For the text-containing cell, return its midpoint in [X, Y] coordinate format. 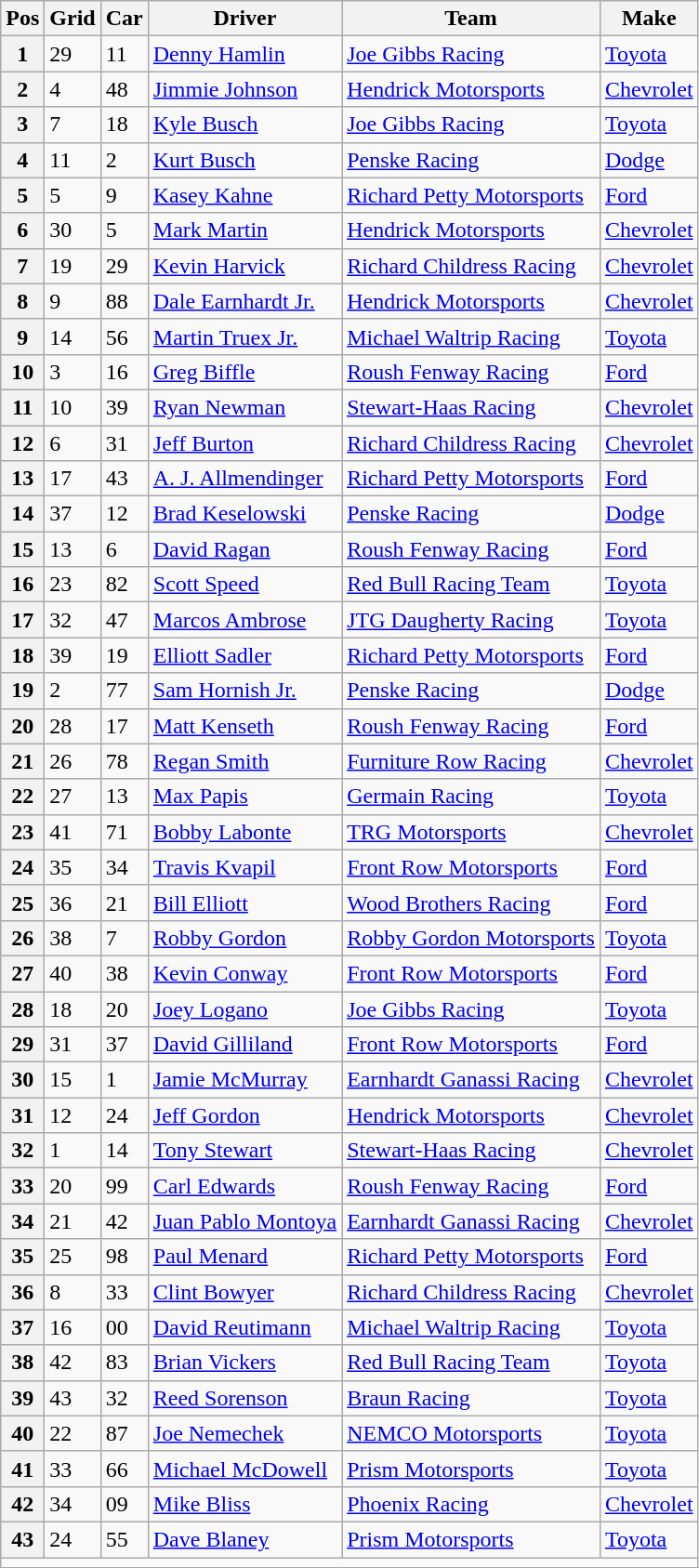
Bobby Labonte [244, 832]
Braun Racing [471, 1398]
Regan Smith [244, 761]
56 [125, 336]
82 [125, 585]
Dale Earnhardt Jr. [244, 301]
99 [125, 1186]
David Reutimann [244, 1327]
Germain Racing [471, 797]
Pos [22, 19]
Kevin Harvick [244, 266]
Robby Gordon Motorsports [471, 938]
Team [471, 19]
Make [649, 19]
Wood Brothers Racing [471, 903]
Driver [244, 19]
Car [125, 19]
Scott Speed [244, 585]
Robby Gordon [244, 938]
66 [125, 1469]
Martin Truex Jr. [244, 336]
Kasey Kahne [244, 195]
Jimmie Johnson [244, 89]
48 [125, 89]
Travis Kvapil [244, 867]
Kevin Conway [244, 973]
Reed Sorenson [244, 1398]
Michael McDowell [244, 1469]
88 [125, 301]
Carl Edwards [244, 1186]
A. J. Allmendinger [244, 479]
Denny Hamlin [244, 54]
98 [125, 1257]
JTG Daugherty Racing [471, 620]
Kyle Busch [244, 125]
Brian Vickers [244, 1363]
Tony Stewart [244, 1151]
Phoenix Racing [471, 1504]
Elliott Sadler [244, 655]
Matt Kenseth [244, 726]
78 [125, 761]
Kurt Busch [244, 160]
Marcos Ambrose [244, 620]
Jamie McMurray [244, 1080]
Joe Nemechek [244, 1433]
Bill Elliott [244, 903]
55 [125, 1539]
Jeff Burton [244, 443]
Paul Menard [244, 1257]
Ryan Newman [244, 407]
Max Papis [244, 797]
Jeff Gordon [244, 1115]
Mike Bliss [244, 1504]
Sam Hornish Jr. [244, 691]
87 [125, 1433]
00 [125, 1327]
09 [125, 1504]
83 [125, 1363]
Brad Keselowski [244, 514]
Greg Biffle [244, 372]
NEMCO Motorsports [471, 1433]
Juan Pablo Montoya [244, 1221]
David Gilliland [244, 1045]
Joey Logano [244, 1008]
Grid [73, 19]
Mark Martin [244, 231]
Dave Blaney [244, 1539]
TRG Motorsports [471, 832]
Furniture Row Racing [471, 761]
77 [125, 691]
David Ragan [244, 549]
Clint Bowyer [244, 1292]
47 [125, 620]
71 [125, 832]
